Return the [x, y] coordinate for the center point of the cell that contains the specified text.  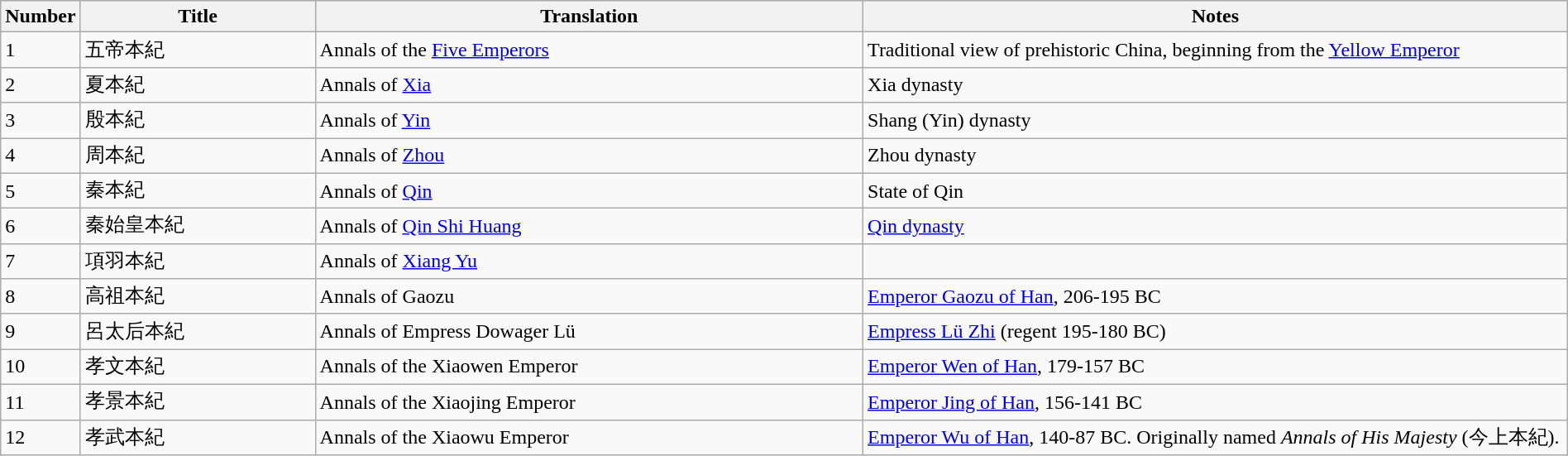
Emperor Jing of Han, 156-141 BC [1216, 402]
Annals of the Five Emperors [589, 50]
4 [41, 156]
Emperor Wu of Han, 140-87 BC. Originally named Annals of His Majesty (今上本紀). [1216, 437]
Annals of Qin Shi Huang [589, 227]
夏本紀 [198, 84]
Translation [589, 17]
Notes [1216, 17]
Annals of Xia [589, 84]
6 [41, 227]
Empress Lü Zhi (regent 195-180 BC) [1216, 331]
Qin dynasty [1216, 227]
Number [41, 17]
周本紀 [198, 156]
2 [41, 84]
Annals of Yin [589, 121]
10 [41, 367]
9 [41, 331]
Annals of Empress Dowager Lü [589, 331]
Shang (Yin) dynasty [1216, 121]
孝武本紀 [198, 437]
Annals of Qin [589, 190]
呂太后本紀 [198, 331]
Xia dynasty [1216, 84]
秦本紀 [198, 190]
Annals of the Xiaowu Emperor [589, 437]
Annals of Xiang Yu [589, 262]
Annals of Gaozu [589, 296]
7 [41, 262]
Annals of Zhou [589, 156]
五帝本紀 [198, 50]
項羽本紀 [198, 262]
12 [41, 437]
孝景本紀 [198, 402]
孝文本紀 [198, 367]
Annals of the Xiaojing Emperor [589, 402]
Annals of the Xiaowen Emperor [589, 367]
Traditional view of prehistoric China, beginning from the Yellow Emperor [1216, 50]
秦始皇本紀 [198, 227]
Title [198, 17]
殷本紀 [198, 121]
3 [41, 121]
5 [41, 190]
State of Qin [1216, 190]
Zhou dynasty [1216, 156]
Emperor Wen of Han, 179-157 BC [1216, 367]
高祖本紀 [198, 296]
1 [41, 50]
11 [41, 402]
8 [41, 296]
Emperor Gaozu of Han, 206-195 BC [1216, 296]
